Capture the cell that displays the provided text and extract its (x, y) central coordinate. 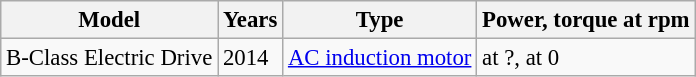
Model (110, 20)
Power, torque at rpm (586, 20)
Years (250, 20)
Type (380, 20)
B-Class Electric Drive (110, 58)
AC induction motor (380, 58)
at ?, at 0 (586, 58)
2014 (250, 58)
